Search for the cell housing the specified text and yield its (x, y) center coordinate. 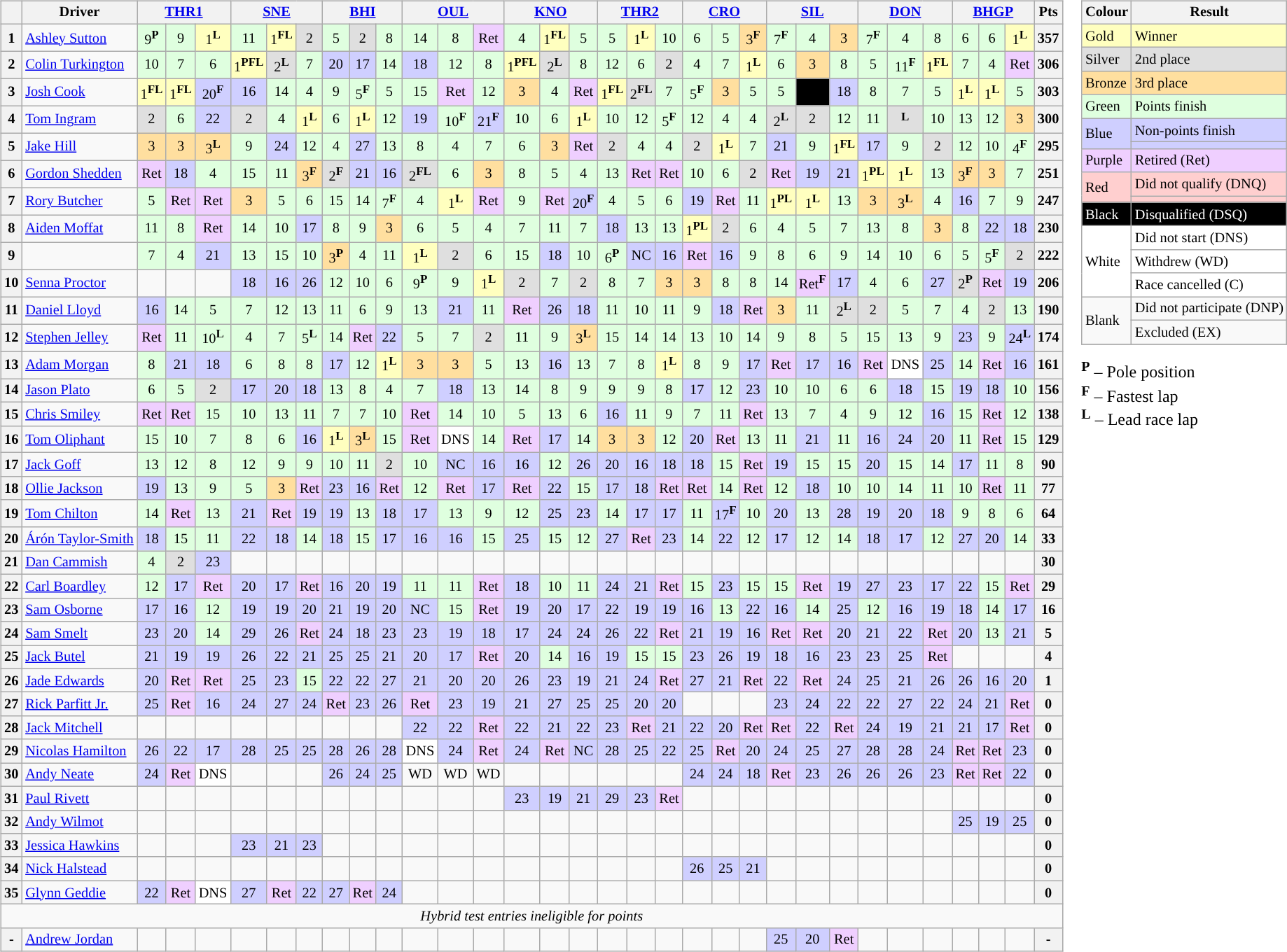
Blue (1106, 133)
Silver (1106, 59)
Glynn Geddie (79, 892)
190 (1048, 311)
L (905, 119)
Purple (1106, 160)
Paul Rivett (79, 798)
4F (1020, 147)
CRO (724, 13)
KNO (550, 13)
306 (1048, 64)
34 (11, 869)
35 (11, 892)
303 (1048, 92)
Sam Smelt (79, 633)
DON (905, 13)
300 (1048, 119)
247 (1048, 202)
Nicolas Hamilton (79, 751)
24L (1020, 337)
Dan Cammish (79, 563)
77 (1048, 489)
Árón Taylor-Smith (79, 539)
31 (11, 798)
Green (1106, 106)
SNE (277, 13)
Tom Ingram (79, 119)
Gold (1106, 36)
Tom Oliphant (79, 440)
21F (489, 119)
Daniel Lloyd (79, 311)
Gordon Shedden (79, 174)
Winner (1209, 36)
2P (966, 283)
17F (725, 514)
Driver (79, 13)
11F (905, 64)
Tom Chilton (79, 514)
Adam Morgan (79, 365)
251 (1048, 174)
2F (336, 174)
Nick Halstead (79, 869)
Hybrid test entries ineligible for points (531, 916)
White (1106, 262)
Ashley Sutton (79, 38)
Bronze (1106, 83)
3P (336, 256)
SIL (812, 13)
Jack Mitchell (79, 727)
Did not qualify (DNQ) (1209, 184)
BHI (363, 13)
222 (1048, 256)
64 (1048, 514)
Excluded (EX) (1209, 332)
Aiden Moffat (79, 228)
OUL (454, 13)
Points finish (1209, 106)
156 (1048, 391)
174 (1048, 337)
6P (612, 256)
206 (1048, 283)
Jack Goff (79, 465)
Black (1106, 214)
Disqualified (DSQ) (1209, 214)
Race cancelled (C) (1209, 285)
Jack Butel (79, 657)
Withdrew (WD) (1209, 262)
Pts (1048, 13)
Non-points finish (1209, 130)
Result (1209, 13)
10L (213, 337)
Sam Osborne (79, 610)
Jake Hill (79, 147)
3rd place (1209, 83)
Jessica Hawkins (79, 846)
THR2 (640, 13)
Jade Edwards (79, 680)
295 (1048, 147)
RetF (812, 283)
Did not participate (DNP) (1209, 309)
Senna Proctor (79, 283)
161 (1048, 365)
Rory Butcher (79, 202)
138 (1048, 414)
Josh Cook (79, 92)
Andy Wilmot (79, 822)
Ollie Jackson (79, 489)
Carl Boardley (79, 587)
357 (1048, 38)
BHGP (993, 13)
Andy Neate (79, 775)
THR1 (184, 13)
Rick Parfitt Jr. (79, 704)
Andrew Jordan (79, 939)
32 (11, 822)
Chris Smiley (79, 414)
Jason Plato (79, 391)
230 (1048, 228)
Colour (1106, 13)
Blank (1106, 321)
Red (1106, 188)
129 (1048, 440)
5L (309, 337)
Stephen Jelley (79, 337)
2nd place (1209, 59)
Did not start (DNS) (1209, 238)
Retired (Ret) (1209, 160)
Colin Turkington (79, 64)
90 (1048, 465)
10F (455, 119)
